Return the (x, y) coordinate for the center point of the cell that contains the specified text.  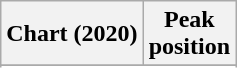
Chart (2020) (72, 34)
Peakposition (189, 34)
